Find where the given text appears and provide that cell's center as [x, y] coordinate. 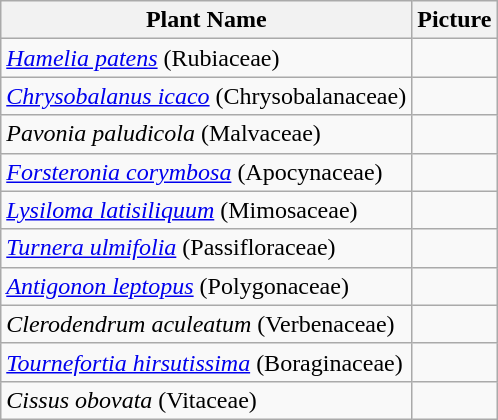
Forsteronia corymbosa (Apocynaceae) [206, 172]
Chrysobalanus icaco (Chrysobalanaceae) [206, 96]
Tournefortia hirsutissima (Boraginaceae) [206, 362]
Lysiloma latisiliquum (Mimosaceae) [206, 210]
Hamelia patens (Rubiaceae) [206, 58]
Clerodendrum aculeatum (Verbenaceae) [206, 324]
Picture [454, 20]
Pavonia paludicola (Malvaceae) [206, 134]
Turnera ulmifolia (Passifloraceae) [206, 248]
Antigonon leptopus (Polygonaceae) [206, 286]
Cissus obovata (Vitaceae) [206, 400]
Plant Name [206, 20]
